Detect which cell encompasses the target text, then output its [x, y] center coordinate. 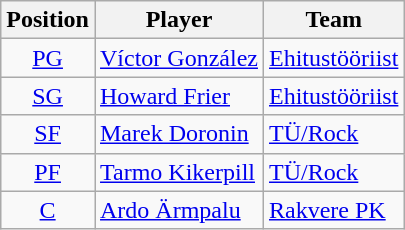
SF [48, 134]
PF [48, 172]
Howard Frier [178, 96]
SG [48, 96]
Víctor González [178, 58]
Position [48, 20]
Ardo Ärmpalu [178, 210]
C [48, 210]
Rakvere PK [333, 210]
PG [48, 58]
Team [333, 20]
Tarmo Kikerpill [178, 172]
Player [178, 20]
Marek Doronin [178, 134]
